Identify which cell holds the provided text, then report its (x, y) central coordinate. 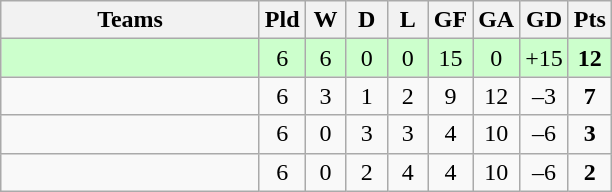
Pld (282, 20)
+15 (544, 58)
–3 (544, 96)
15 (450, 58)
D (366, 20)
1 (366, 96)
W (326, 20)
GF (450, 20)
7 (590, 96)
L (408, 20)
GD (544, 20)
Teams (130, 20)
Pts (590, 20)
9 (450, 96)
GA (496, 20)
